Determine the [X, Y] coordinate at the center of the cell enclosing the given text.  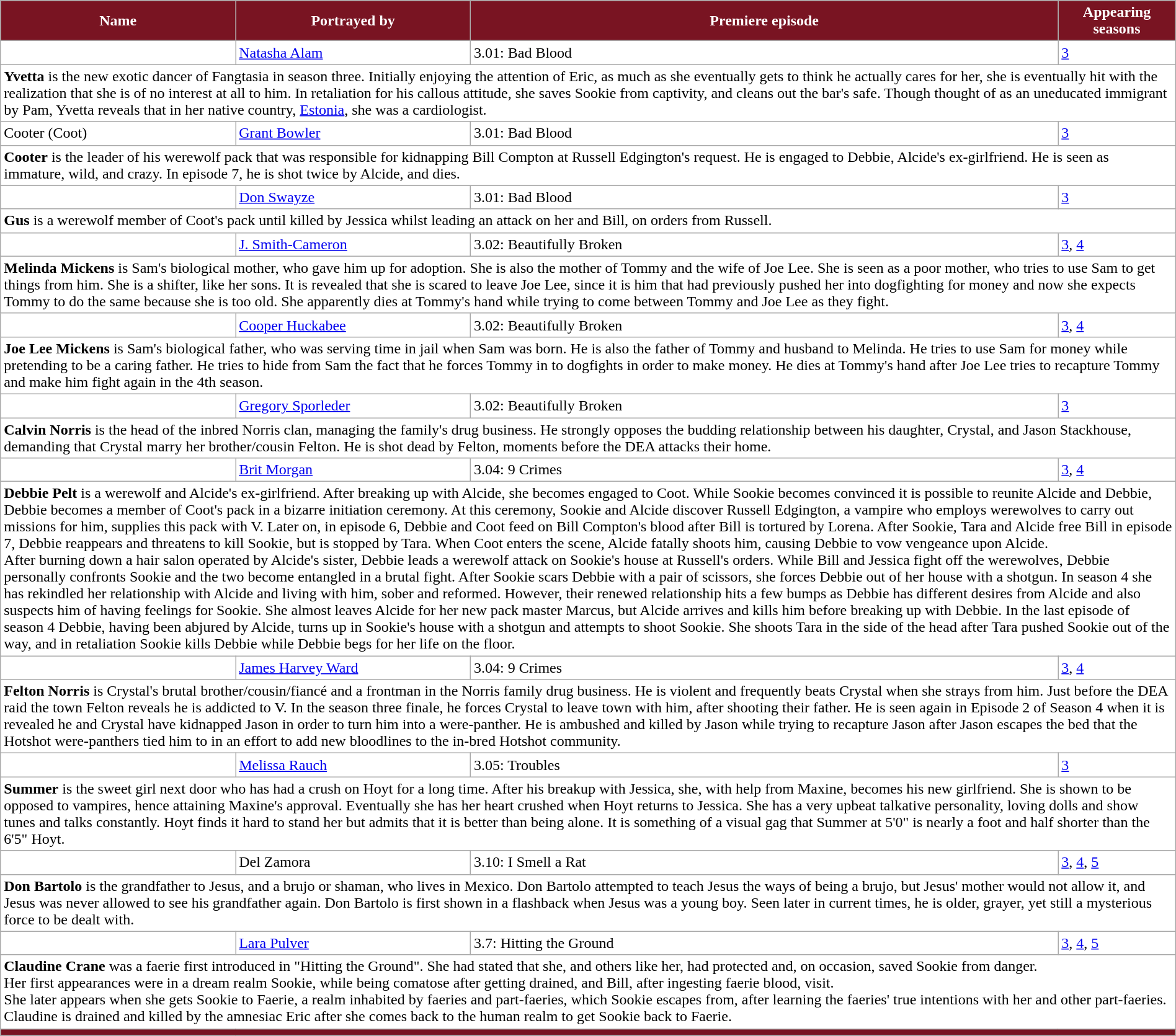
3.05: Troubles [764, 765]
Gus is a werewolf member of Coot's pack until killed by Jessica whilst leading an attack on her and Bill, on orders from Russell. [588, 221]
3.10: I Smell a Rat [764, 862]
Natasha Alam [354, 53]
Don Swayze [354, 197]
Grant Bowler [354, 133]
Lara Pulver [354, 943]
3.7: Hitting the Ground [764, 943]
Del Zamora [354, 862]
J. Smith-Cameron [354, 244]
Cooper Huckabee [354, 325]
James Harvey Ward [354, 668]
Gregory Sporleder [354, 405]
Portrayed by [354, 21]
Melissa Rauch [354, 765]
Premiere episode [764, 21]
Cooter (Coot) [118, 133]
Name [118, 21]
Appearing seasons [1116, 21]
Brit Morgan [354, 470]
